Find where the given text appears and provide that cell's center as [X, Y] coordinate. 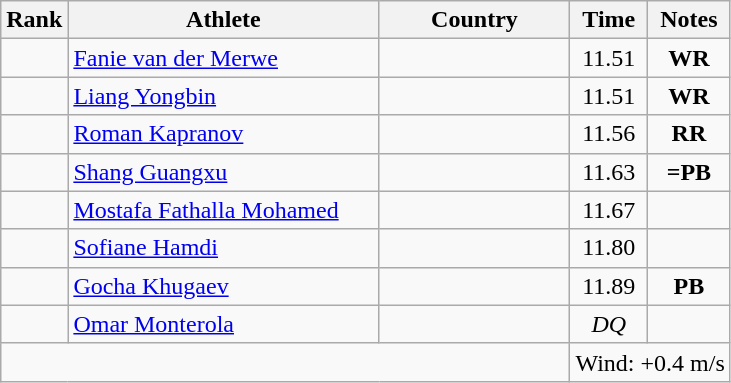
11.80 [609, 248]
Wind: +0.4 m/s [650, 362]
Omar Monterola [224, 324]
DQ [609, 324]
Rank [34, 20]
PB [690, 286]
11.56 [609, 134]
Notes [690, 20]
11.67 [609, 210]
11.89 [609, 286]
Fanie van der Merwe [224, 58]
Gocha Khugaev [224, 286]
Mostafa Fathalla Mohamed [224, 210]
Roman Kapranov [224, 134]
Shang Guangxu [224, 172]
Country [474, 20]
=PB [690, 172]
RR [690, 134]
Athlete [224, 20]
Sofiane Hamdi [224, 248]
11.63 [609, 172]
Liang Yongbin [224, 96]
Time [609, 20]
